Extract the (X, Y) coordinate from the center of the cell holding the provided text.  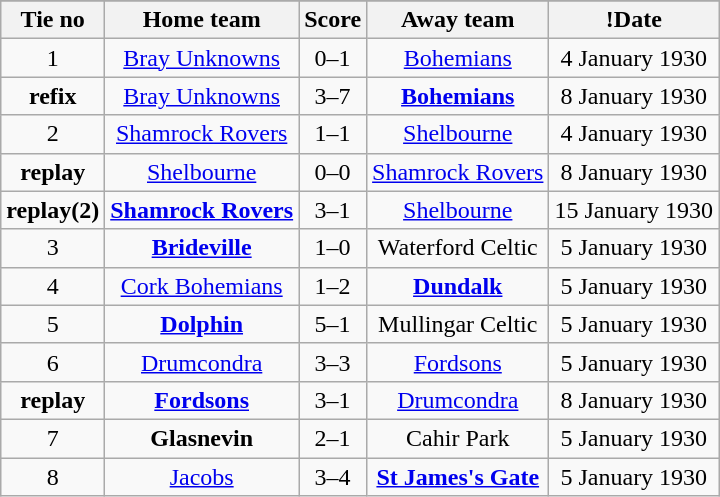
!Date (634, 20)
3–4 (333, 477)
Cork Bohemians (202, 286)
7 (53, 438)
Waterford Celtic (458, 248)
refix (53, 96)
Away team (458, 20)
St James's Gate (458, 477)
4 (53, 286)
5–1 (333, 324)
Dundalk (458, 286)
Mullingar Celtic (458, 324)
1 (53, 58)
0–1 (333, 58)
Home team (202, 20)
1–2 (333, 286)
2–1 (333, 438)
0–0 (333, 172)
Score (333, 20)
6 (53, 362)
Glasnevin (202, 438)
Jacobs (202, 477)
3–3 (333, 362)
1–1 (333, 134)
Tie no (53, 20)
Cahir Park (458, 438)
3 (53, 248)
replay(2) (53, 210)
Brideville (202, 248)
5 (53, 324)
8 (53, 477)
Dolphin (202, 324)
2 (53, 134)
3–7 (333, 96)
1–0 (333, 248)
15 January 1930 (634, 210)
